Scan for the cell matching the given text and deliver its (X, Y) coordinate at center. 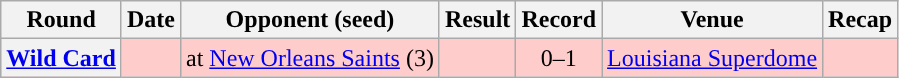
Record (559, 20)
Opponent (seed) (310, 20)
Venue (712, 20)
Date (150, 20)
Recap (860, 20)
0–1 (559, 58)
Louisiana Superdome (712, 58)
at New Orleans Saints (3) (310, 58)
Round (62, 20)
Result (477, 20)
Wild Card (62, 58)
